Search for the cell housing the specified text and yield its [X, Y] center coordinate. 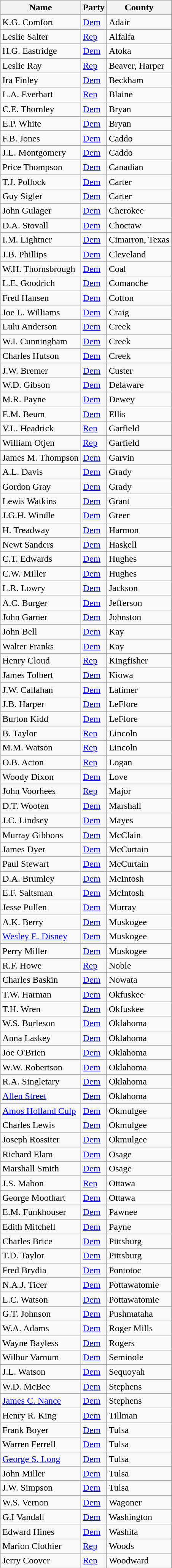
Sequoyah [139, 1372]
V.L. Headrick [40, 429]
Woods [139, 1546]
Payne [139, 1227]
Newt Sanders [40, 545]
Henry R. King [40, 1415]
Marshall [139, 806]
D.A. Stovall [40, 225]
A.L. Davis [40, 472]
Noble [139, 966]
J.C. Lindsey [40, 820]
Price Thompson [40, 167]
Joseph Rossiter [40, 1140]
G.T. Johnson [40, 1314]
R.A. Singletary [40, 1081]
Atoka [139, 51]
J.W. Bremer [40, 370]
L.E. Goodrich [40, 283]
Pawnee [139, 1212]
Richard Elam [40, 1154]
Craig [139, 312]
H.G. Eastridge [40, 51]
George Moothart [40, 1198]
Latimer [139, 690]
Logan [139, 762]
Burton Kidd [40, 719]
L.A. Everhart [40, 95]
B. Taylor [40, 733]
Charles Lewis [40, 1125]
Amos Holland Culp [40, 1111]
Nowata [139, 980]
L.R. Lowry [40, 588]
Joe O'Brien [40, 1052]
C.E. Thornley [40, 109]
Jesse Pullen [40, 908]
Delaware [139, 385]
Beckham [139, 80]
Perry Miller [40, 951]
James Dyer [40, 849]
W.I. Cunningham [40, 341]
Joe L. Williams [40, 312]
Edith Mitchell [40, 1227]
Jefferson [139, 602]
John Voorhees [40, 791]
Grant [139, 501]
J.W. Simpson [40, 1488]
William Otjen [40, 443]
A.K. Berry [40, 922]
T.H. Wren [40, 1009]
Lulu Anderson [40, 327]
Coal [139, 269]
E.M. Funkhouser [40, 1212]
Comanche [139, 283]
Lewis Watkins [40, 501]
Henry Cloud [40, 661]
John Miller [40, 1473]
Jerry Coover [40, 1560]
Paul Stewart [40, 864]
L.C. Watson [40, 1299]
Gordon Gray [40, 487]
Custer [139, 370]
Wesley E. Disney [40, 937]
Roger Mills [139, 1328]
Pushmataha [139, 1314]
Marion Clothier [40, 1546]
T.D. Taylor [40, 1256]
McClain [139, 835]
George S. Long [40, 1459]
James Tolbert [40, 675]
J.L. Montgomery [40, 153]
Harmon [139, 530]
Choctaw [139, 225]
James C. Nance [40, 1401]
W.H. Thornsbrough [40, 269]
Allen Street [40, 1096]
J.S. Mabon [40, 1183]
Woodward [139, 1560]
C.T. Edwards [40, 559]
Wayne Bayless [40, 1343]
T.J. Pollock [40, 182]
Leslie Salter [40, 37]
Major [139, 791]
I.M. Lightner [40, 240]
W.S. Burleson [40, 1023]
Alfalfa [139, 37]
Rogers [139, 1343]
Charles Baskin [40, 980]
Edward Hines [40, 1531]
Haskell [139, 545]
Fred Hansen [40, 298]
J.B. Phillips [40, 254]
W.D. Gibson [40, 385]
J.B. Harper [40, 704]
John Gulager [40, 211]
O.B. Acton [40, 762]
Anna Laskey [40, 1038]
Dewey [139, 399]
Washington [139, 1517]
Washita [139, 1531]
A.C. Burger [40, 602]
T.W. Harman [40, 994]
W.D. McBee [40, 1386]
John Bell [40, 631]
Garvin [139, 458]
Cherokee [139, 211]
Walter Franks [40, 646]
H. Treadway [40, 530]
John Garner [40, 617]
W.S. Vernon [40, 1502]
R.F. Howe [40, 966]
Pontotoc [139, 1270]
E.P. White [40, 124]
Wilbur Varnum [40, 1358]
Adair [139, 22]
Murray [139, 908]
Blaine [139, 95]
Ira Finley [40, 80]
M.M. Watson [40, 748]
Leslie Ray [40, 66]
Ellis [139, 414]
Charles Brice [40, 1241]
J.W. Callahan [40, 690]
Frank Boyer [40, 1430]
Murray Gibbons [40, 835]
Kingfisher [139, 661]
Beaver, Harper [139, 66]
Johnston [139, 617]
Wagoner [139, 1502]
Charles Hutson [40, 356]
Warren Ferrell [40, 1444]
Guy Sigler [40, 196]
W.W. Robertson [40, 1067]
Name [40, 8]
G.I Vandall [40, 1517]
J.L. Watson [40, 1372]
Seminole [139, 1358]
Greer [139, 516]
Woody Dixon [40, 777]
Kiowa [139, 675]
Jackson [139, 588]
Fred Brydia [40, 1270]
J.G.H. Windle [40, 516]
Cleveland [139, 254]
Tillman [139, 1415]
Marshall Smith [40, 1169]
Cimarron, Texas [139, 240]
C.W. Miller [40, 574]
D.A. Brumley [40, 878]
Canadian [139, 167]
F.B. Jones [40, 138]
E.F. Saltsman [40, 893]
N.A.J. Ticer [40, 1285]
County [139, 8]
M.R. Payne [40, 399]
K.G. Comfort [40, 22]
E.M. Beum [40, 414]
Party [94, 8]
James M. Thompson [40, 458]
Cotton [139, 298]
Mayes [139, 820]
D.T. Wooten [40, 806]
Love [139, 777]
W.A. Adams [40, 1328]
